Search for the cell housing the specified text and yield its [x, y] center coordinate. 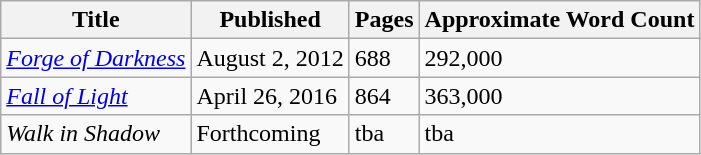
Title [96, 20]
Pages [384, 20]
292,000 [560, 58]
Approximate Word Count [560, 20]
363,000 [560, 96]
Published [270, 20]
864 [384, 96]
April 26, 2016 [270, 96]
Forthcoming [270, 134]
Fall of Light [96, 96]
Forge of Darkness [96, 58]
August 2, 2012 [270, 58]
Walk in Shadow [96, 134]
688 [384, 58]
